Determine the (X, Y) coordinate at the center of the cell enclosing the given text.  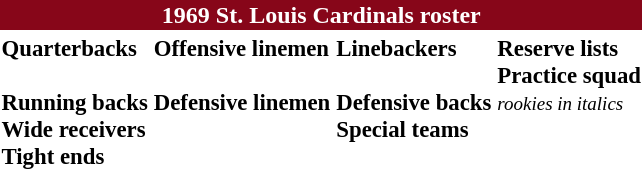
1969 St. Louis Cardinals roster (321, 15)
